Search for the cell housing the specified text and yield its (x, y) center coordinate. 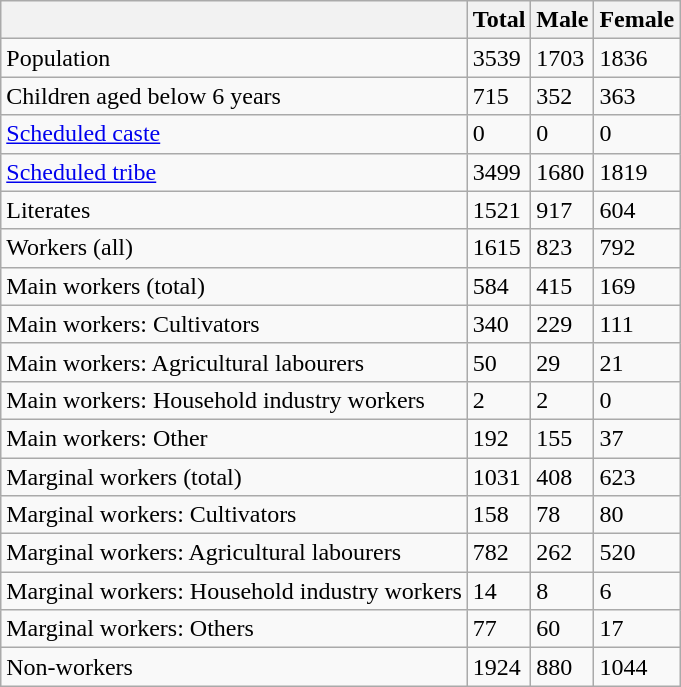
Children aged below 6 years (234, 96)
14 (499, 591)
50 (499, 362)
Total (499, 20)
60 (562, 629)
604 (637, 210)
352 (562, 96)
1680 (562, 172)
Marginal workers (total) (234, 477)
Marginal workers: Agricultural labourers (234, 553)
Main workers (total) (234, 286)
262 (562, 553)
3539 (499, 58)
Marginal workers: Cultivators (234, 515)
1703 (562, 58)
Scheduled tribe (234, 172)
1819 (637, 172)
408 (562, 477)
715 (499, 96)
29 (562, 362)
Main workers: Household industry workers (234, 400)
520 (637, 553)
584 (499, 286)
78 (562, 515)
880 (562, 667)
623 (637, 477)
Workers (all) (234, 248)
792 (637, 248)
17 (637, 629)
8 (562, 591)
1615 (499, 248)
111 (637, 324)
3499 (499, 172)
1836 (637, 58)
Non-workers (234, 667)
363 (637, 96)
Literates (234, 210)
1924 (499, 667)
1031 (499, 477)
192 (499, 438)
169 (637, 286)
Marginal workers: Household industry workers (234, 591)
1521 (499, 210)
37 (637, 438)
782 (499, 553)
Main workers: Other (234, 438)
917 (562, 210)
80 (637, 515)
155 (562, 438)
Scheduled caste (234, 134)
823 (562, 248)
340 (499, 324)
77 (499, 629)
158 (499, 515)
229 (562, 324)
Female (637, 20)
415 (562, 286)
21 (637, 362)
1044 (637, 667)
Male (562, 20)
Population (234, 58)
6 (637, 591)
Main workers: Agricultural labourers (234, 362)
Marginal workers: Others (234, 629)
Main workers: Cultivators (234, 324)
